Output the [X, Y] coordinate of the center of the cell containing the given text.  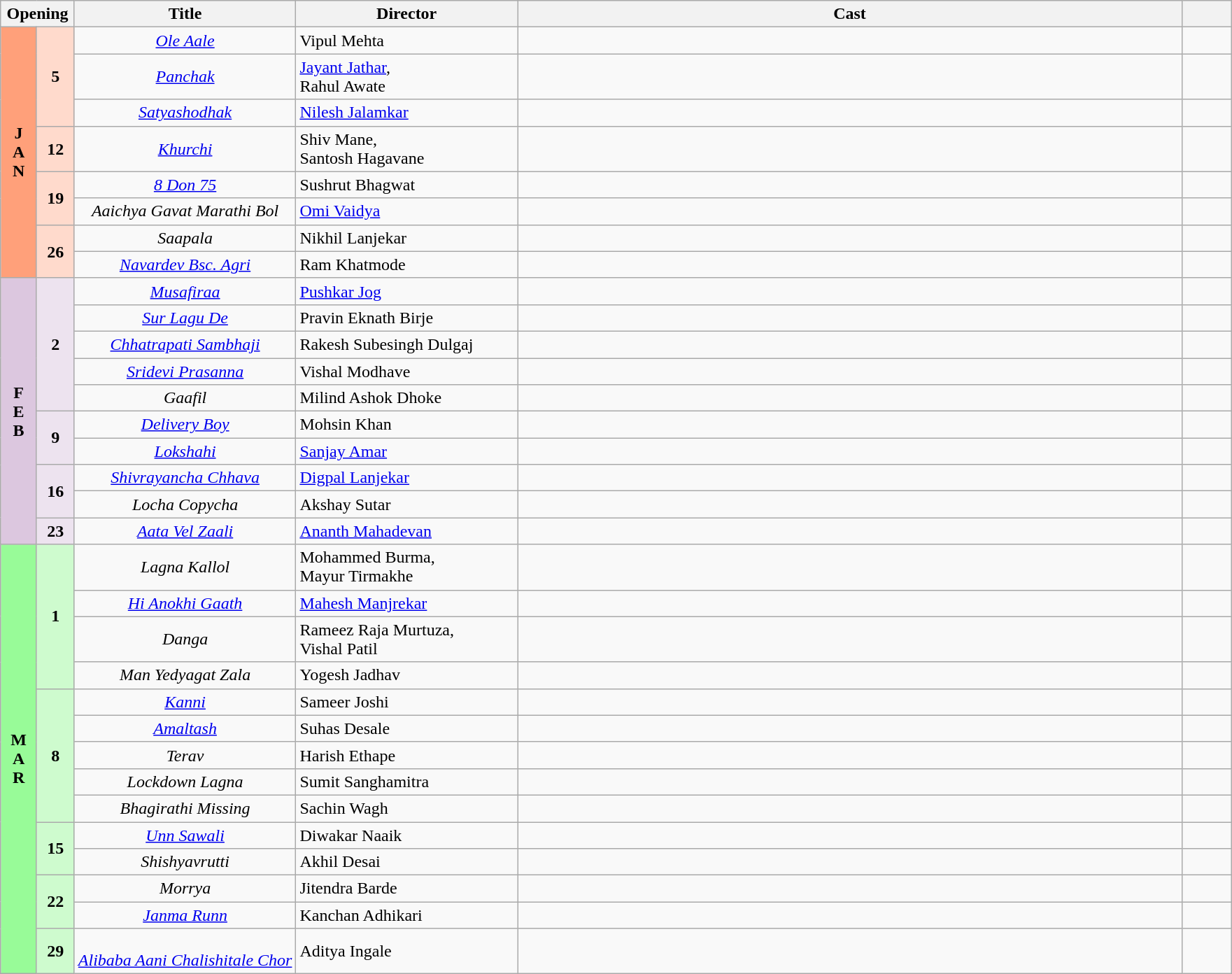
Sur Lagu De [185, 318]
Rameez Raja Murtuza,Vishal Patil [407, 640]
8 Don 75 [185, 185]
Vishal Modhave [407, 372]
15 [55, 848]
1 [55, 616]
29 [55, 952]
Omi Vaidya [407, 211]
Amaltash [185, 728]
Kanchan Adhikari [407, 915]
26 [55, 251]
Opening [38, 14]
Lokshahi [185, 451]
Vipul Mehta [407, 41]
Lockdown Lagna [185, 782]
12 [55, 148]
Chhatrapati Sambhaji [185, 344]
Jayant Jathar,Rahul Awate [407, 77]
Akhil Desai [407, 862]
Morrya [185, 889]
Saapala [185, 238]
Sushrut Bhagwat [407, 185]
Aditya Ingale [407, 952]
Mahesh Manjrekar [407, 603]
9 [55, 438]
Pushkar Jog [407, 291]
Ole Aale [185, 41]
Suhas Desale [407, 728]
Danga [185, 640]
Alibaba Aani Chalishitale Chor [185, 952]
Jitendra Barde [407, 889]
Sachin Wagh [407, 808]
Title [185, 14]
16 [55, 491]
Locha Copycha [185, 504]
Milind Ashok Dhoke [407, 398]
MAR [19, 759]
Nilesh Jalamkar [407, 113]
Pravin Eknath Birje [407, 318]
Delivery Boy [185, 425]
23 [55, 531]
Gaafil [185, 398]
Shishyavrutti [185, 862]
Harish Ethape [407, 755]
Aaichya Gavat Marathi Bol [185, 211]
Navardev Bsc. Agri [185, 264]
Nikhil Lanjekar [407, 238]
Kanni [185, 702]
Diwakar Naaik [407, 835]
Mohsin Khan [407, 425]
Satyashodhak [185, 113]
Lagna Kallol [185, 567]
Yogesh Jadhav [407, 675]
Ananth Mahadevan [407, 531]
Digpal Lanjekar [407, 478]
22 [55, 902]
Sanjay Amar [407, 451]
19 [55, 198]
Janma Runn [185, 915]
JAN [19, 153]
8 [55, 755]
5 [55, 77]
FEB [19, 411]
Unn Sawali [185, 835]
Shiv Mane,Santosh Hagavane [407, 148]
2 [55, 344]
Rakesh Subesingh Dulgaj [407, 344]
Hi Anokhi Gaath [185, 603]
Cast [850, 14]
Khurchi [185, 148]
Director [407, 14]
Sameer Joshi [407, 702]
Mohammed Burma,Mayur Tirmakhe [407, 567]
Bhagirathi Missing [185, 808]
Man Yedyagat Zala [185, 675]
Ram Khatmode [407, 264]
Akshay Sutar [407, 504]
Shivrayancha Chhava [185, 478]
Aata Vel Zaali [185, 531]
Musafiraa [185, 291]
Terav [185, 755]
Sumit Sanghamitra [407, 782]
Sridevi Prasanna [185, 372]
Panchak [185, 77]
